Provide the (X, Y) coordinate of the cell's center where the given text is located.  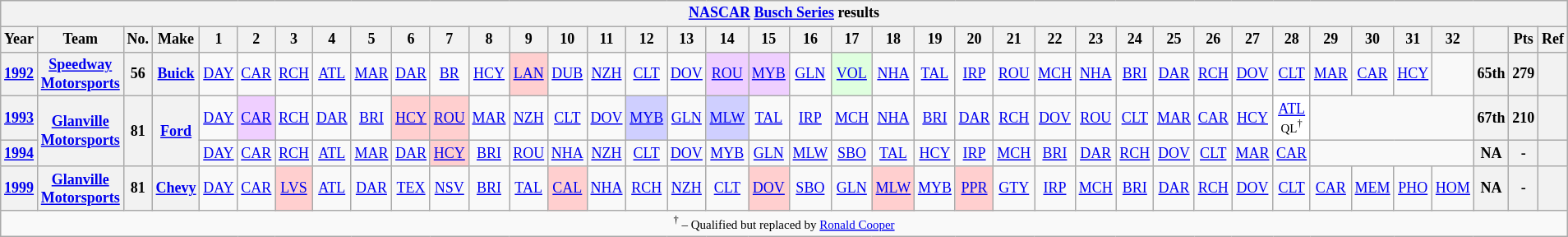
6 (411, 39)
8 (489, 39)
20 (975, 39)
23 (1095, 39)
19 (935, 39)
HOM (1453, 188)
1 (219, 39)
12 (647, 39)
65th (1491, 74)
28 (1292, 39)
LVS (294, 188)
ATLQL† (1292, 118)
Year (20, 39)
Buick (176, 74)
14 (726, 39)
MEM (1372, 188)
1994 (20, 153)
9 (529, 39)
1992 (20, 74)
27 (1252, 39)
13 (687, 39)
30 (1372, 39)
1999 (20, 188)
5 (371, 39)
NASCAR Busch Series results (784, 13)
Make (176, 39)
26 (1213, 39)
DUB (567, 74)
10 (567, 39)
4 (332, 39)
2 (256, 39)
11 (606, 39)
22 (1055, 39)
3 (294, 39)
16 (810, 39)
PPR (975, 188)
No. (138, 39)
17 (852, 39)
VOL (852, 74)
Ford (176, 132)
LAN (529, 74)
25 (1174, 39)
29 (1330, 39)
CAL (567, 188)
BR (449, 74)
Pts (1524, 39)
NSV (449, 188)
24 (1135, 39)
21 (1014, 39)
279 (1524, 74)
TEX (411, 188)
PHO (1414, 188)
† – Qualified but replaced by Ronald Cooper (784, 224)
15 (769, 39)
18 (892, 39)
GTY (1014, 188)
Speedway Motorsports (81, 74)
7 (449, 39)
Chevy (176, 188)
56 (138, 74)
67th (1491, 118)
31 (1414, 39)
32 (1453, 39)
Team (81, 39)
Ref (1553, 39)
210 (1524, 118)
1993 (20, 118)
